Identify which cell holds the provided text, then report its (x, y) central coordinate. 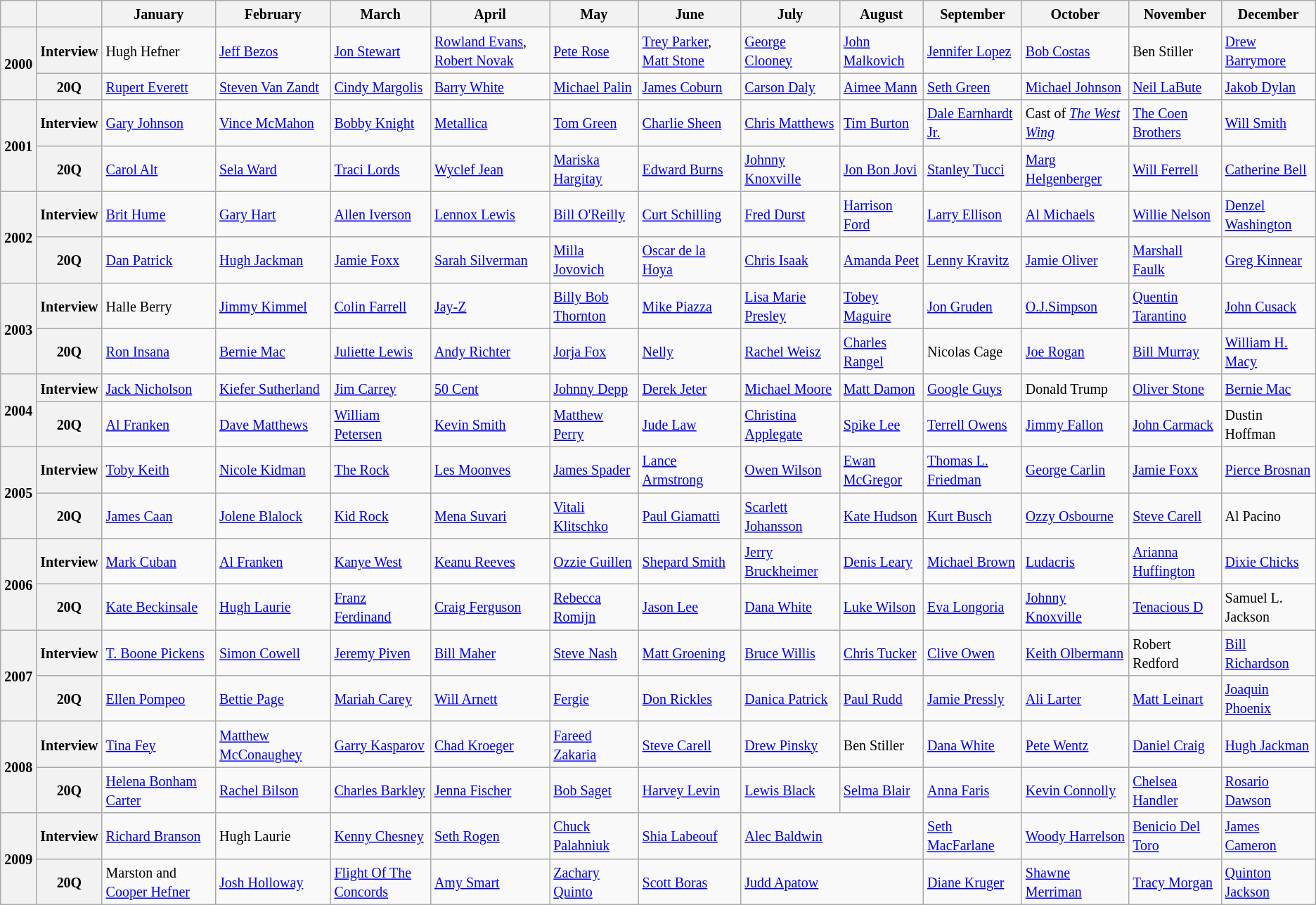
John Malkovich (882, 51)
Lenny Kravitz (973, 260)
Jimmy Fallon (1075, 423)
November (1175, 14)
Ali Larter (1075, 699)
Bob Saget (594, 790)
Arianna Huffington (1175, 561)
Mariska Hargitay (594, 169)
Quinton Jackson (1268, 882)
Samuel L. Jackson (1268, 608)
Bill Richardson (1268, 653)
Gary Hart (273, 214)
Jakob Dylan (1268, 86)
Scarlett Johansson (790, 515)
Josh Holloway (273, 882)
Scott Boras (690, 882)
2009 (18, 859)
Christina Applegate (790, 423)
Matt Groening (690, 653)
Steve Nash (594, 653)
50 Cent (489, 387)
Colin Farrell (380, 305)
Michael Johnson (1075, 86)
Les Moonves (489, 470)
Kenny Chesney (380, 835)
The Coen Brothers (1175, 122)
Jamie Pressly (973, 699)
March (380, 14)
Bill O'Reilly (594, 214)
Charlie Sheen (690, 122)
Lisa Marie Presley (790, 305)
Oliver Stone (1175, 387)
Michael Palin (594, 86)
Zachary Quinto (594, 882)
Marg Helgenberger (1075, 169)
Jorja Fox (594, 352)
Shia Labeouf (690, 835)
Chelsea Handler (1175, 790)
Matt Damon (882, 387)
2001 (18, 146)
Marshall Faulk (1175, 260)
Matthew McConaughey (273, 744)
Rebecca Romijn (594, 608)
May (594, 14)
Pierce Brosnan (1268, 470)
Tom Green (594, 122)
Matthew Perry (594, 423)
Ewan McGregor (882, 470)
Drew Barrymore (1268, 51)
Anna Faris (973, 790)
January (159, 14)
Lennox Lewis (489, 214)
Neil LaBute (1175, 86)
Craig Ferguson (489, 608)
Selma Blair (882, 790)
2004 (18, 411)
Trey Parker, Matt Stone (690, 51)
Sela Ward (273, 169)
Kate Hudson (882, 515)
Michael Brown (973, 561)
Bill Maher (489, 653)
Pete Rose (594, 51)
Wyclef Jean (489, 169)
Will Arnett (489, 699)
Dixie Chicks (1268, 561)
Jon Bon Jovi (882, 169)
Rachel Weisz (790, 352)
Chris Isaak (790, 260)
Willie Nelson (1175, 214)
Metallica (489, 122)
Jay-Z (489, 305)
Quentin Tarantino (1175, 305)
Keith Olbermann (1075, 653)
Hugh Hefner (159, 51)
Derek Jeter (690, 387)
2008 (18, 767)
2005 (18, 492)
Fred Durst (790, 214)
Lance Armstrong (690, 470)
Jude Law (690, 423)
Jack Nicholson (159, 387)
Greg Kinnear (1268, 260)
Mike Piazza (690, 305)
Diane Kruger (973, 882)
Ozzy Osbourne (1075, 515)
Bruce Willis (790, 653)
Bobby Knight (380, 122)
Seth Green (973, 86)
February (273, 14)
James Caan (159, 515)
Tracy Morgan (1175, 882)
Paul Rudd (882, 699)
Sarah Silverman (489, 260)
Flight Of The Concords (380, 882)
Helena Bonham Carter (159, 790)
Johnny Depp (594, 387)
2002 (18, 237)
The Rock (380, 470)
Mark Cuban (159, 561)
Shepard Smith (690, 561)
Denzel Washington (1268, 214)
Will Smith (1268, 122)
Vince McMahon (273, 122)
Michael Moore (790, 387)
2003 (18, 328)
Bettie Page (273, 699)
Will Ferrell (1175, 169)
Juliette Lewis (380, 352)
Alec Baldwin (832, 835)
Charles Barkley (380, 790)
Jennifer Lopez (973, 51)
Cindy Margolis (380, 86)
Judd Apatow (832, 882)
James Spader (594, 470)
Andy Richter (489, 352)
Shawne Merriman (1075, 882)
George Carlin (1075, 470)
Edward Burns (690, 169)
Tina Fey (159, 744)
Rupert Everett (159, 86)
William Petersen (380, 423)
Allen Iverson (380, 214)
Toby Keith (159, 470)
Kanye West (380, 561)
Eva Longoria (973, 608)
Chuck Palahniuk (594, 835)
Daniel Craig (1175, 744)
Thomas L. Friedman (973, 470)
John Carmack (1175, 423)
Ron Insana (159, 352)
September (973, 14)
August (882, 14)
Jim Carrey (380, 387)
Benicio Del Toro (1175, 835)
Marston and Cooper Hefner (159, 882)
John Cusack (1268, 305)
Brit Hume (159, 214)
Fareed Zakaria (594, 744)
Gary Johnson (159, 122)
Kurt Busch (973, 515)
Nicole Kidman (273, 470)
T. Boone Pickens (159, 653)
Owen Wilson (790, 470)
Spike Lee (882, 423)
Amanda Peet (882, 260)
George Clooney (790, 51)
Catherine Bell (1268, 169)
Jenna Fischer (489, 790)
Dustin Hoffman (1268, 423)
Kevin Smith (489, 423)
Curt Schilling (690, 214)
Don Rickles (690, 699)
Rowland Evans, Robert Novak (489, 51)
Dale Earnhardt Jr. (973, 122)
2006 (18, 584)
Pete Wentz (1075, 744)
William H. Macy (1268, 352)
Larry Ellison (973, 214)
Jamie Oliver (1075, 260)
Jolene Blalock (273, 515)
O.J.Simpson (1075, 305)
Kiefer Sutherland (273, 387)
Kate Beckinsale (159, 608)
October (1075, 14)
James Coburn (690, 86)
Seth Rogen (489, 835)
Garry Kasparov (380, 744)
Clive Owen (973, 653)
Carson Daly (790, 86)
Traci Lords (380, 169)
Jimmy Kimmel (273, 305)
Chris Tucker (882, 653)
Jerry Bruckheimer (790, 561)
Aimee Mann (882, 86)
Oscar de la Hoya (690, 260)
Nelly (690, 352)
Al Pacino (1268, 515)
Nicolas Cage (973, 352)
Woody Harrelson (1075, 835)
Fergie (594, 699)
Franz Ferdinand (380, 608)
Jon Gruden (973, 305)
Ludacris (1075, 561)
Stanley Tucci (973, 169)
Vitali Klitschko (594, 515)
April (489, 14)
Kevin Connolly (1075, 790)
Luke Wilson (882, 608)
Tobey Maguire (882, 305)
Al Michaels (1075, 214)
Simon Cowell (273, 653)
Jeremy Piven (380, 653)
Harvey Levin (690, 790)
Chris Matthews (790, 122)
Billy Bob Thornton (594, 305)
Danica Patrick (790, 699)
Barry White (489, 86)
July (790, 14)
June (690, 14)
Joe Rogan (1075, 352)
Richard Branson (159, 835)
2007 (18, 676)
Kid Rock (380, 515)
Donald Trump (1075, 387)
Robert Redford (1175, 653)
Mena Suvari (489, 515)
Steven Van Zandt (273, 86)
Halle Berry (159, 305)
2000 (18, 63)
Keanu Reeves (489, 561)
December (1268, 14)
Carol Alt (159, 169)
Rosario Dawson (1268, 790)
Charles Rangel (882, 352)
Seth MacFarlane (973, 835)
Bill Murray (1175, 352)
Denis Leary (882, 561)
James Cameron (1268, 835)
Drew Pinsky (790, 744)
Paul Giamatti (690, 515)
Tim Burton (882, 122)
Chad Kroeger (489, 744)
Matt Leinart (1175, 699)
Jon Stewart (380, 51)
Dan Patrick (159, 260)
Dave Matthews (273, 423)
Google Guys (973, 387)
Terrell Owens (973, 423)
Joaquin Phoenix (1268, 699)
Milla Jovovich (594, 260)
Lewis Black (790, 790)
Rachel Bilson (273, 790)
Ellen Pompeo (159, 699)
Harrison Ford (882, 214)
Bob Costas (1075, 51)
Jason Lee (690, 608)
Tenacious D (1175, 608)
Ozzie Guillen (594, 561)
Amy Smart (489, 882)
Jeff Bezos (273, 51)
Cast of The West Wing (1075, 122)
Mariah Carey (380, 699)
